Detect which cell encompasses the target text, then output its (X, Y) center coordinate. 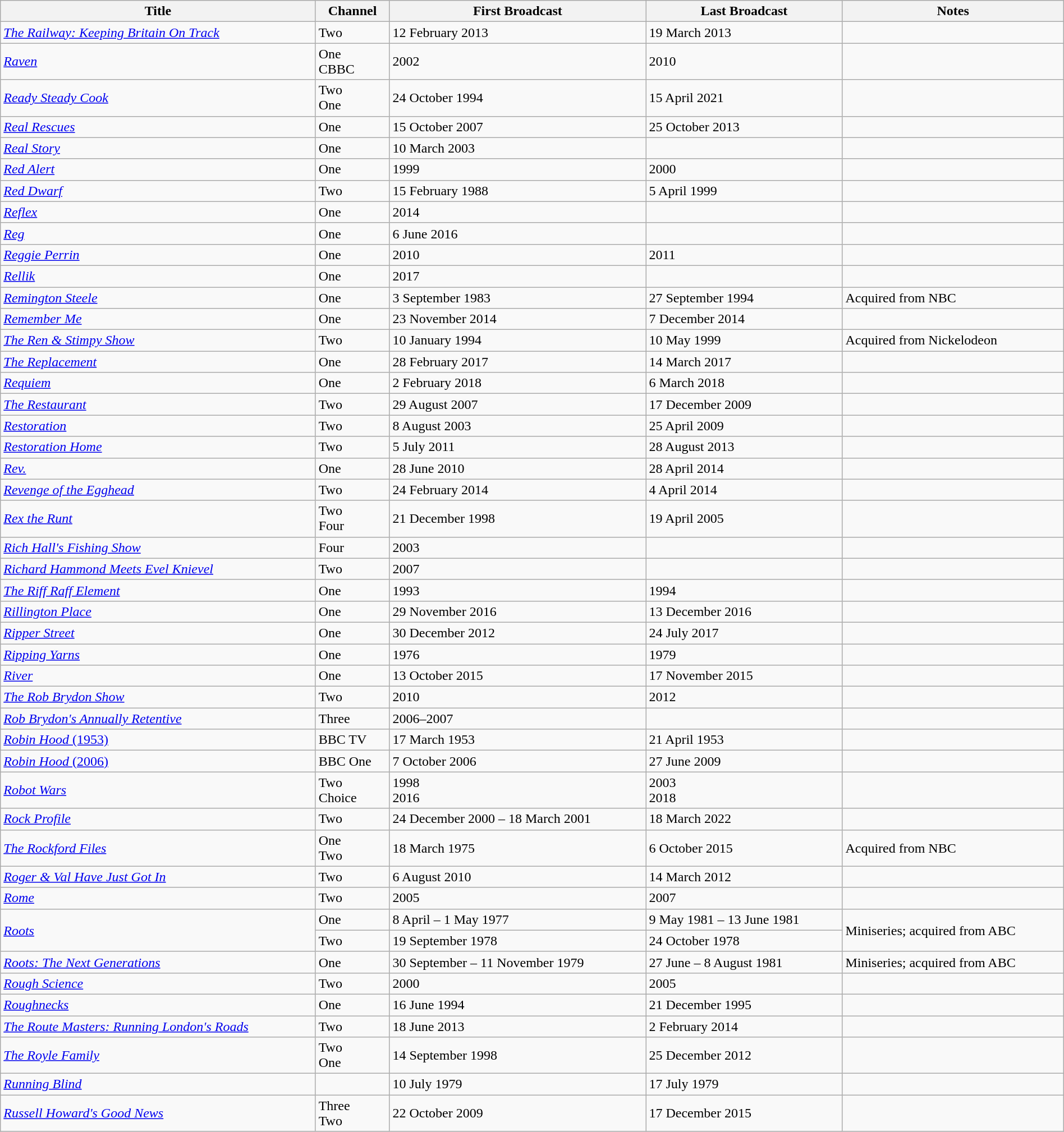
First Broadcast (517, 11)
17 July 1979 (744, 1084)
18 March 1975 (517, 848)
Reg (158, 233)
Roger & Val Have Just Got In (158, 877)
The Replacement (158, 362)
2003 (517, 547)
Restoration (158, 426)
27 September 1994 (744, 298)
15 October 2007 (517, 127)
Rillington Place (158, 611)
Ripper Street (158, 633)
12 February 2013 (517, 33)
10 January 1994 (517, 340)
Robin Hood (2006) (158, 761)
18 June 2013 (517, 1026)
Ready Steady Cook (158, 98)
1999 (517, 169)
22 October 2009 (517, 1113)
Three (352, 719)
25 December 2012 (744, 1056)
3 September 1983 (517, 298)
1993 (517, 590)
Rome (158, 898)
2006–2007 (517, 719)
5 April 1999 (744, 191)
7 October 2006 (517, 761)
8 April – 1 May 1977 (517, 919)
Remember Me (158, 319)
Red Dwarf (158, 191)
28 June 2010 (517, 468)
28 April 2014 (744, 468)
1976 (517, 655)
8 August 2003 (517, 426)
14 March 2012 (744, 877)
Restoration Home (158, 447)
BBC One (352, 761)
14 March 2017 (744, 362)
6 October 2015 (744, 848)
25 April 2009 (744, 426)
13 October 2015 (517, 676)
The Restaurant (158, 404)
14 September 1998 (517, 1056)
Russell Howard's Good News (158, 1113)
Real Rescues (158, 127)
5 July 2011 (517, 447)
Four (352, 547)
2014 (517, 212)
9 May 1981 – 13 June 1981 (744, 919)
21 December 1995 (744, 1005)
Rob Brydon's Annually Retentive (158, 719)
2 February 2018 (517, 383)
7 December 2014 (744, 319)
Two Four (352, 518)
1998 2016 (517, 790)
Roots: The Next Generations (158, 962)
Two Choice (352, 790)
One Two (352, 848)
2 February 2014 (744, 1026)
27 June – 8 August 1981 (744, 962)
Rev. (158, 468)
28 August 2013 (744, 447)
10 July 1979 (517, 1084)
The Railway: Keeping Britain On Track (158, 33)
Remington Steele (158, 298)
15 April 2021 (744, 98)
Ripping Yarns (158, 655)
Running Blind (158, 1084)
Revenge of the Egghead (158, 490)
10 March 2003 (517, 148)
17 November 2015 (744, 676)
Roughnecks (158, 1005)
19 September 1978 (517, 941)
28 February 2017 (517, 362)
30 September – 11 November 1979 (517, 962)
24 December 2000 – 18 March 2001 (517, 819)
1994 (744, 590)
21 April 1953 (744, 740)
Reflex (158, 212)
Requiem (158, 383)
16 June 1994 (517, 1005)
25 October 2013 (744, 127)
24 October 1978 (744, 941)
The Ren & Stimpy Show (158, 340)
29 August 2007 (517, 404)
Rough Science (158, 983)
Three Two (352, 1113)
Roots (158, 930)
27 June 2009 (744, 761)
15 February 1988 (517, 191)
Red Alert (158, 169)
13 December 2016 (744, 611)
1979 (744, 655)
Robin Hood (1953) (158, 740)
24 October 1994 (517, 98)
BBC TV (352, 740)
River (158, 676)
Raven (158, 62)
2002 (517, 62)
Title (158, 11)
Last Broadcast (744, 11)
The Rockford Files (158, 848)
29 November 2016 (517, 611)
17 March 1953 (517, 740)
2011 (744, 255)
The Route Masters: Running London's Roads (158, 1026)
18 March 2022 (744, 819)
23 November 2014 (517, 319)
21 December 1998 (517, 518)
One CBBC (352, 62)
The Royle Family (158, 1056)
Rellik (158, 276)
Reggie Perrin (158, 255)
2003 2018 (744, 790)
Acquired from Nickelodeon (953, 340)
The Riff Raff Element (158, 590)
Rock Profile (158, 819)
The Rob Brydon Show (158, 697)
17 December 2009 (744, 404)
17 December 2015 (744, 1113)
4 April 2014 (744, 490)
30 December 2012 (517, 633)
Real Story (158, 148)
2012 (744, 697)
6 August 2010 (517, 877)
Richard Hammond Meets Evel Knievel (158, 569)
Notes (953, 11)
24 July 2017 (744, 633)
6 March 2018 (744, 383)
2017 (517, 276)
Rich Hall's Fishing Show (158, 547)
6 June 2016 (517, 233)
10 May 1999 (744, 340)
24 February 2014 (517, 490)
Robot Wars (158, 790)
19 March 2013 (744, 33)
19 April 2005 (744, 518)
Channel (352, 11)
Rex the Runt (158, 518)
